Extract the (X, Y) coordinate from the center of the cell holding the provided text.  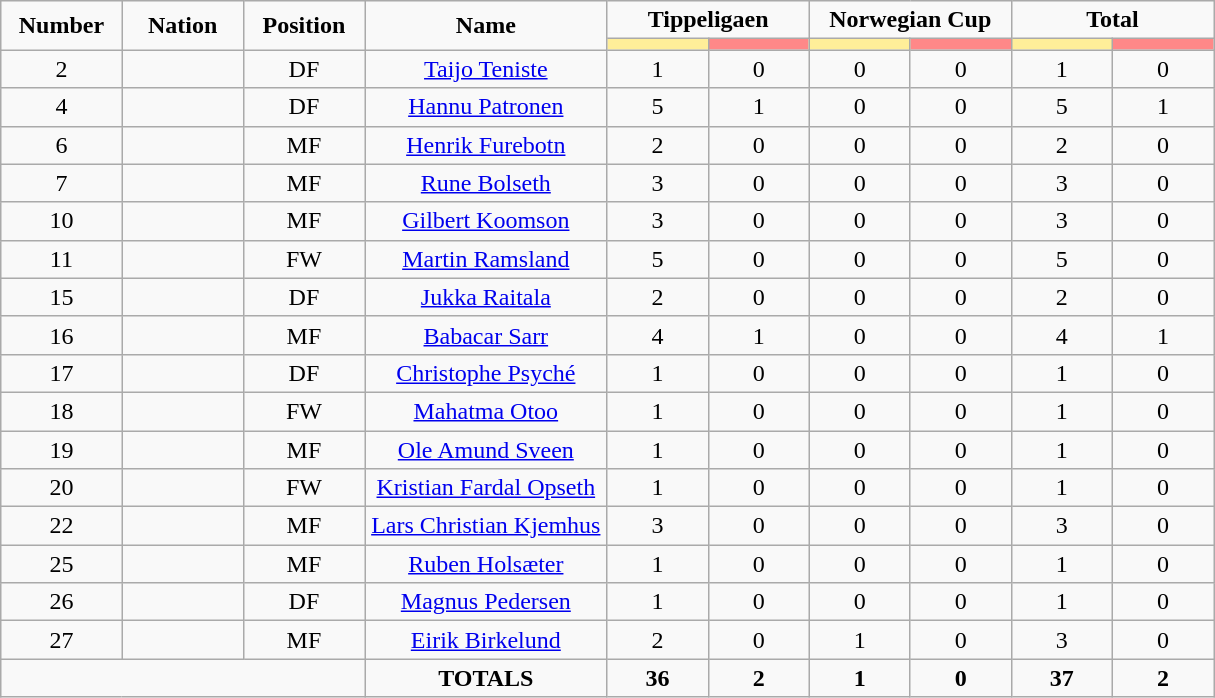
Taijo Teniste (486, 69)
6 (62, 145)
27 (62, 640)
19 (62, 449)
Position (304, 26)
Ruben Holsæter (486, 564)
Norwegian Cup (910, 20)
20 (62, 488)
Number (62, 26)
7 (62, 183)
25 (62, 564)
Nation (182, 26)
Total (1112, 20)
Name (486, 26)
Ole Amund Sveen (486, 449)
26 (62, 602)
Eirik Birkelund (486, 640)
16 (62, 335)
15 (62, 297)
17 (62, 373)
22 (62, 526)
36 (658, 678)
10 (62, 221)
Jukka Raitala (486, 297)
Gilbert Koomson (486, 221)
Rune Bolseth (486, 183)
Magnus Pedersen (486, 602)
Christophe Psyché (486, 373)
Babacar Sarr (486, 335)
Kristian Fardal Opseth (486, 488)
TOTALS (486, 678)
Lars Christian Kjemhus (486, 526)
Martin Ramsland (486, 259)
Hannu Patronen (486, 107)
Henrik Furebotn (486, 145)
37 (1062, 678)
11 (62, 259)
Mahatma Otoo (486, 411)
18 (62, 411)
Tippeligaen (708, 20)
